Detect which cell encompasses the target text, then output its [x, y] center coordinate. 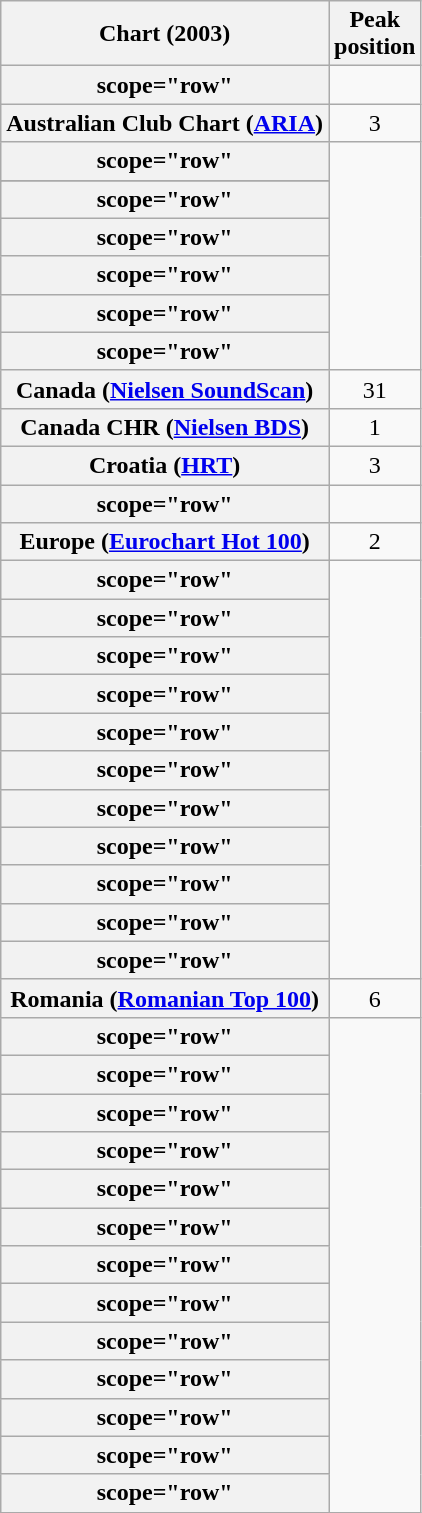
1 [374, 427]
Europe (Eurochart Hot 100) [165, 542]
31 [374, 389]
Croatia (HRT) [165, 465]
Romania (Romanian Top 100) [165, 998]
6 [374, 998]
Chart (2003) [165, 34]
Canada CHR (Nielsen BDS) [165, 427]
2 [374, 542]
Peakposition [374, 34]
Canada (Nielsen SoundScan) [165, 389]
Australian Club Chart (ARIA) [165, 123]
